Capture the cell that displays the provided text and extract its (x, y) central coordinate. 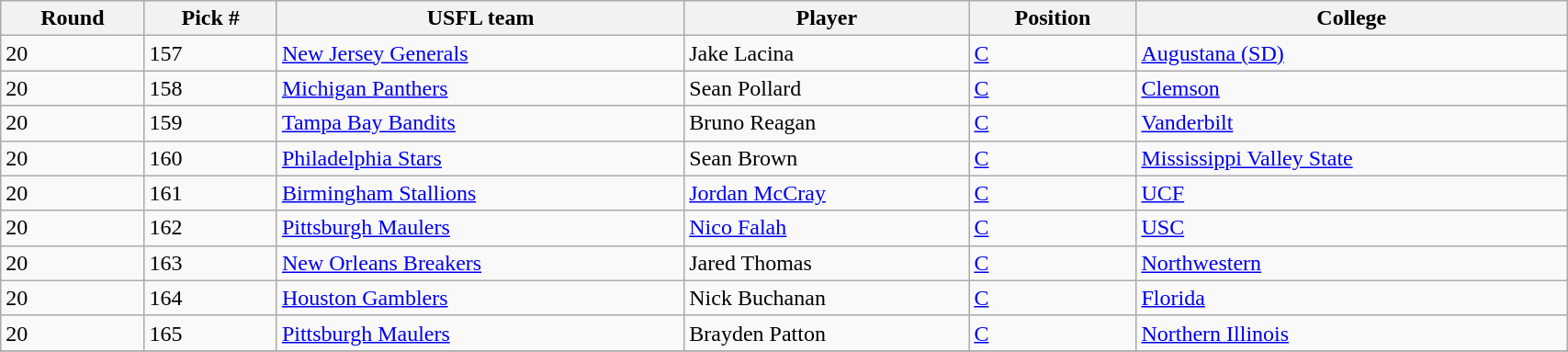
162 (210, 228)
161 (210, 193)
Florida (1352, 298)
157 (210, 53)
Jordan McCray (827, 193)
165 (210, 333)
Houston Gamblers (479, 298)
Sean Brown (827, 158)
UCF (1352, 193)
164 (210, 298)
Nico Falah (827, 228)
Northern Illinois (1352, 333)
Round (73, 18)
158 (210, 88)
Brayden Patton (827, 333)
Position (1053, 18)
Philadelphia Stars (479, 158)
Clemson (1352, 88)
163 (210, 263)
Jared Thomas (827, 263)
Jake Lacina (827, 53)
Vanderbilt (1352, 123)
USC (1352, 228)
New Jersey Generals (479, 53)
Bruno Reagan (827, 123)
Birmingham Stallions (479, 193)
Michigan Panthers (479, 88)
159 (210, 123)
College (1352, 18)
160 (210, 158)
Player (827, 18)
Nick Buchanan (827, 298)
Sean Pollard (827, 88)
Augustana (SD) (1352, 53)
Mississippi Valley State (1352, 158)
Northwestern (1352, 263)
Pick # (210, 18)
USFL team (479, 18)
New Orleans Breakers (479, 263)
Tampa Bay Bandits (479, 123)
